Locate the cell with the specified text and output its [x, y] center coordinate. 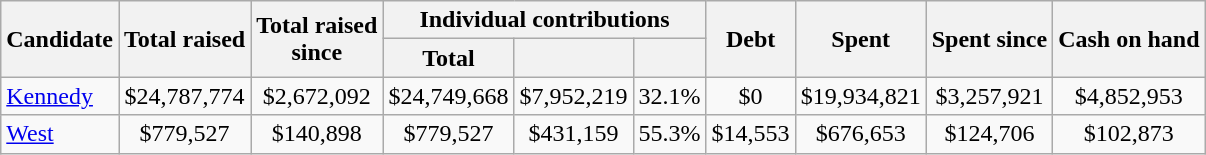
$3,257,921 [989, 96]
Total [448, 58]
Candidate [60, 39]
$24,787,774 [184, 96]
Total raised [184, 39]
Individual contributions [544, 20]
$431,159 [574, 134]
$7,952,219 [574, 96]
West [60, 134]
Total raisedsince [317, 39]
$2,672,092 [317, 96]
$19,934,821 [860, 96]
$4,852,953 [1129, 96]
Kennedy [60, 96]
$124,706 [989, 134]
Debt [750, 39]
32.1% [670, 96]
$24,749,668 [448, 96]
$102,873 [1129, 134]
55.3% [670, 134]
Spent since [989, 39]
$140,898 [317, 134]
$676,653 [860, 134]
$14,553 [750, 134]
$0 [750, 96]
Cash on hand [1129, 39]
Spent [860, 39]
